From the cell containing the given text, extract its center point as [x, y] coordinate. 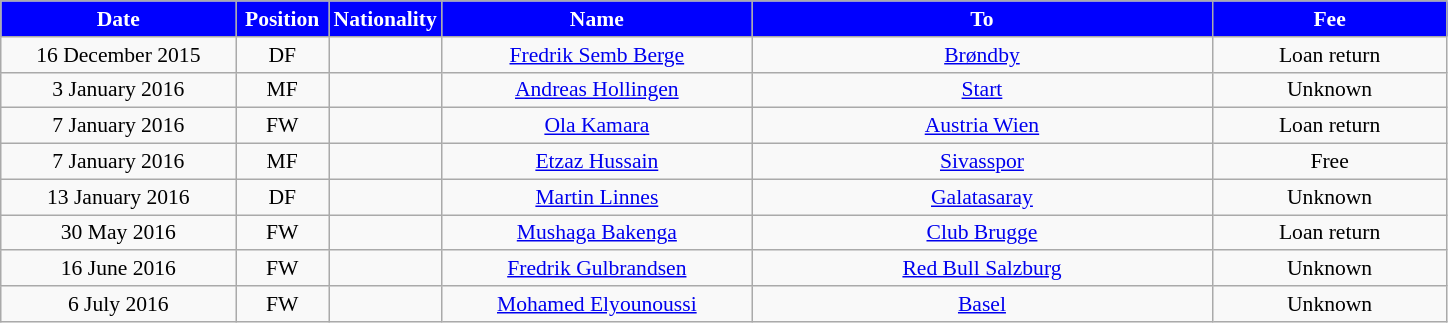
Start [982, 90]
6 July 2016 [118, 304]
Position [282, 19]
30 May 2016 [118, 233]
Fredrik Gulbrandsen [597, 269]
Club Brugge [982, 233]
Brøndby [982, 55]
Andreas Hollingen [597, 90]
16 June 2016 [118, 269]
13 January 2016 [118, 197]
3 January 2016 [118, 90]
Date [118, 19]
Austria Wien [982, 126]
Sivasspor [982, 162]
Martin Linnes [597, 197]
Red Bull Salzburg [982, 269]
Free [1330, 162]
Fredrik Semb Berge [597, 55]
Ola Kamara [597, 126]
Basel [982, 304]
Mohamed Elyounoussi [597, 304]
Name [597, 19]
Fee [1330, 19]
16 December 2015 [118, 55]
Galatasaray [982, 197]
Mushaga Bakenga [597, 233]
To [982, 19]
Etzaz Hussain [597, 162]
Nationality [384, 19]
